Determine the (x, y) coordinate at the center of the cell enclosing the given text.  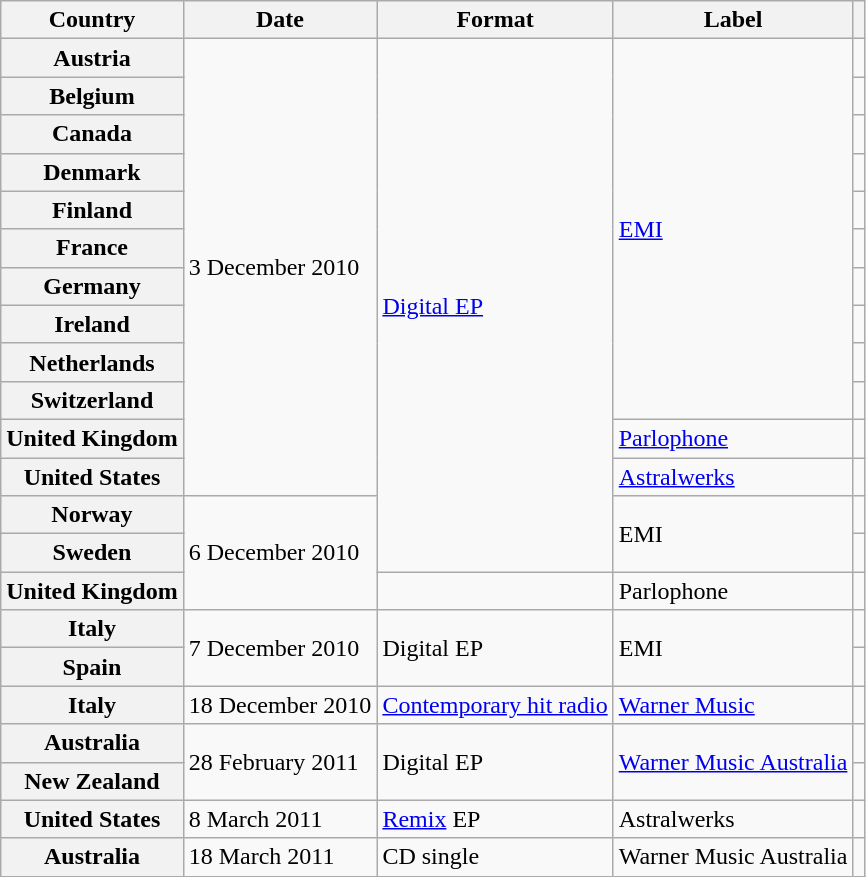
Warner Music (733, 705)
6 December 2010 (280, 553)
Switzerland (92, 400)
Netherlands (92, 362)
Format (495, 20)
New Zealand (92, 781)
Austria (92, 58)
18 March 2011 (280, 857)
Ireland (92, 324)
CD single (495, 857)
Label (733, 20)
Canada (92, 134)
18 December 2010 (280, 705)
Belgium (92, 96)
7 December 2010 (280, 648)
Contemporary hit radio (495, 705)
Remix EP (495, 819)
Norway (92, 515)
Sweden (92, 553)
Date (280, 20)
Spain (92, 667)
3 December 2010 (280, 268)
France (92, 248)
Denmark (92, 172)
28 February 2011 (280, 762)
Germany (92, 286)
Finland (92, 210)
Country (92, 20)
8 March 2011 (280, 819)
